Output the (x, y) coordinate of the center of the cell containing the given text.  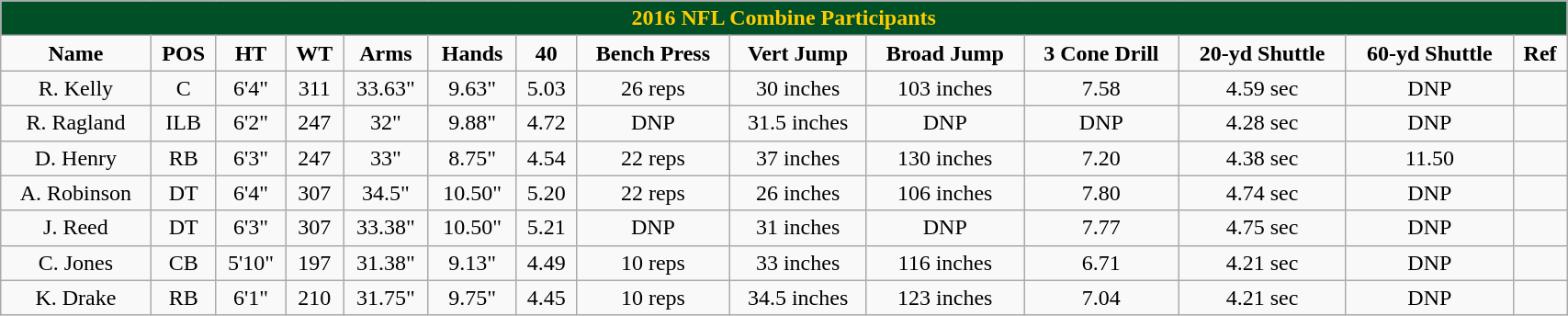
WT (314, 53)
6.71 (1101, 263)
Bench Press (652, 53)
HT (250, 53)
ILB (184, 123)
34.5" (386, 193)
9.88" (472, 123)
31.75" (386, 298)
4.38 sec (1262, 158)
7.58 (1101, 88)
A. Robinson (75, 193)
210 (314, 298)
C (184, 88)
33" (386, 158)
5.21 (546, 228)
31 inches (797, 228)
8.75" (472, 158)
4.45 (546, 298)
11.50 (1429, 158)
6'1" (250, 298)
4.28 sec (1262, 123)
9.75" (472, 298)
9.13" (472, 263)
7.80 (1101, 193)
33.38" (386, 228)
Name (75, 53)
9.63" (472, 88)
K. Drake (75, 298)
4.54 (546, 158)
Hands (472, 53)
33.63" (386, 88)
116 inches (945, 263)
40 (546, 53)
33 inches (797, 263)
5.03 (546, 88)
130 inches (945, 158)
103 inches (945, 88)
J. Reed (75, 228)
CB (184, 263)
5.20 (546, 193)
5'10" (250, 263)
4.75 sec (1262, 228)
POS (184, 53)
Ref (1540, 53)
R. Ragland (75, 123)
Arms (386, 53)
106 inches (945, 193)
20-yd Shuttle (1262, 53)
34.5 inches (797, 298)
7.77 (1101, 228)
D. Henry (75, 158)
60-yd Shuttle (1429, 53)
197 (314, 263)
311 (314, 88)
31.38" (386, 263)
32" (386, 123)
R. Kelly (75, 88)
2016 NFL Combine Participants (784, 18)
7.20 (1101, 158)
31.5 inches (797, 123)
Broad Jump (945, 53)
123 inches (945, 298)
26 reps (652, 88)
4.59 sec (1262, 88)
30 inches (797, 88)
3 Cone Drill (1101, 53)
26 inches (797, 193)
4.74 sec (1262, 193)
37 inches (797, 158)
4.72 (546, 123)
4.49 (546, 263)
6'2" (250, 123)
7.04 (1101, 298)
C. Jones (75, 263)
Vert Jump (797, 53)
